Provide the (X, Y) coordinate of the cell's center where the given text is located.  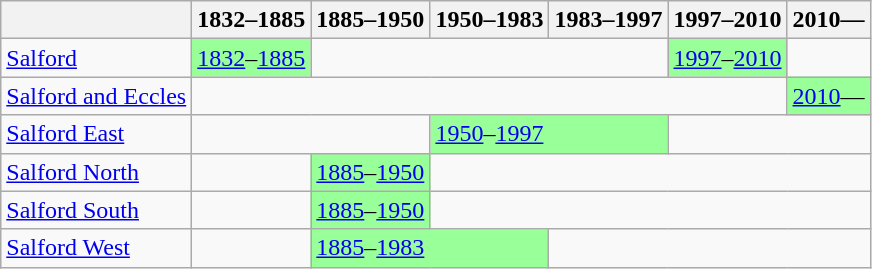
1950–1983 (490, 20)
Salford and Eccles (96, 96)
1983–1997 (608, 20)
1885–1983 (430, 248)
Salford (96, 58)
Salford South (96, 210)
1950–1997 (549, 134)
Salford East (96, 134)
Salford West (96, 248)
Salford North (96, 172)
